Locate the cell with the specified text and output its (X, Y) center coordinate. 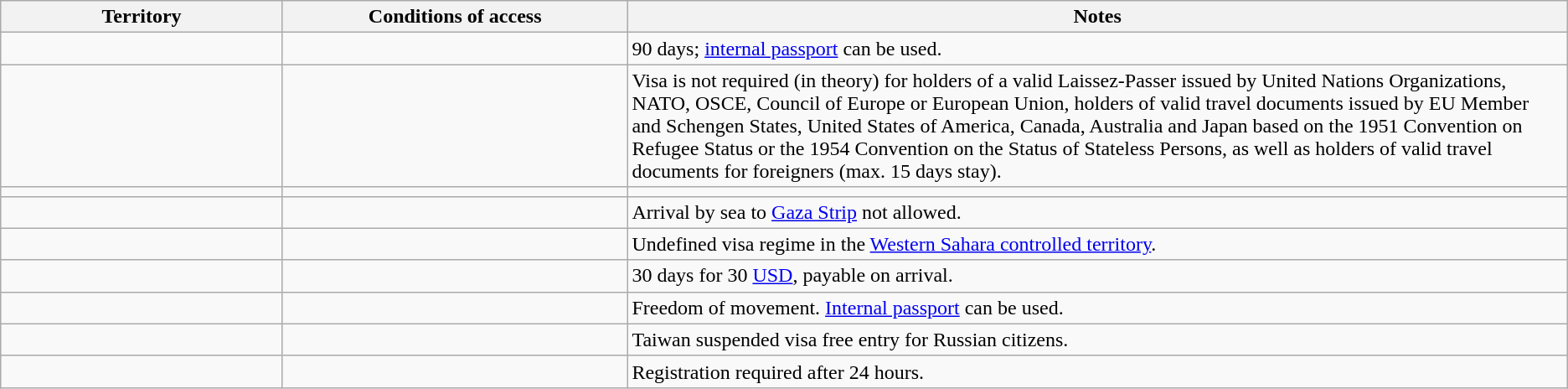
Notes (1097, 17)
90 days; internal passport can be used. (1097, 49)
30 days for 30 USD, payable on arrival. (1097, 276)
Conditions of access (454, 17)
Arrival by sea to Gaza Strip not allowed. (1097, 212)
Registration required after 24 hours. (1097, 371)
Freedom of movement. Internal passport can be used. (1097, 308)
Taiwan suspended visa free entry for Russian citizens. (1097, 340)
Territory (142, 17)
Undefined visa regime in the Western Sahara controlled territory. (1097, 244)
